Locate the cell with the specified text and output its (X, Y) center coordinate. 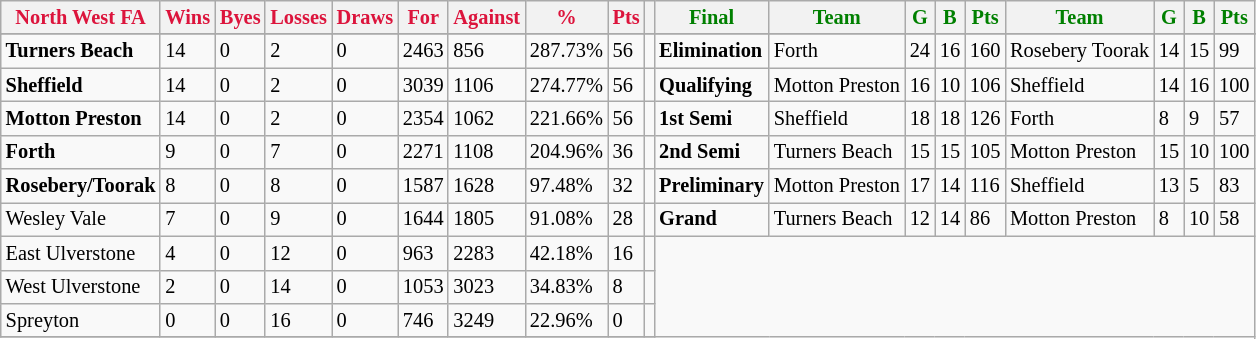
1628 (486, 186)
204.96% (566, 152)
42.18% (566, 253)
856 (486, 51)
Rosebery/Toorak (81, 186)
2nd Semi (712, 152)
160 (985, 51)
1108 (486, 152)
116 (985, 186)
Draws (365, 17)
1106 (486, 85)
83 (1234, 186)
99 (1234, 51)
Preliminary (712, 186)
105 (985, 152)
Final (712, 17)
Wesley Vale (81, 219)
1053 (423, 287)
287.73% (566, 51)
1062 (486, 118)
East Ulverstone (81, 253)
2283 (486, 253)
36 (626, 152)
Byes (240, 17)
3039 (423, 85)
746 (423, 320)
4 (188, 253)
221.66% (566, 118)
1805 (486, 219)
Grand (712, 219)
2354 (423, 118)
3249 (486, 320)
126 (985, 118)
For (423, 17)
57 (1234, 118)
2271 (423, 152)
86 (985, 219)
97.48% (566, 186)
1st Semi (712, 118)
274.77% (566, 85)
Wins (188, 17)
Losses (298, 17)
32 (626, 186)
34.83% (566, 287)
58 (1234, 219)
% (566, 17)
106 (985, 85)
2463 (423, 51)
22.96% (566, 320)
Against (486, 17)
13 (1169, 186)
Rosebery Toorak (1080, 51)
North West FA (81, 17)
1587 (423, 186)
24 (920, 51)
Spreyton (81, 320)
963 (423, 253)
1644 (423, 219)
Elimination (712, 51)
17 (920, 186)
91.08% (566, 219)
28 (626, 219)
3023 (486, 287)
Qualifying (712, 85)
5 (1199, 186)
West Ulverstone (81, 287)
